Identify which cell holds the provided text, then report its [x, y] central coordinate. 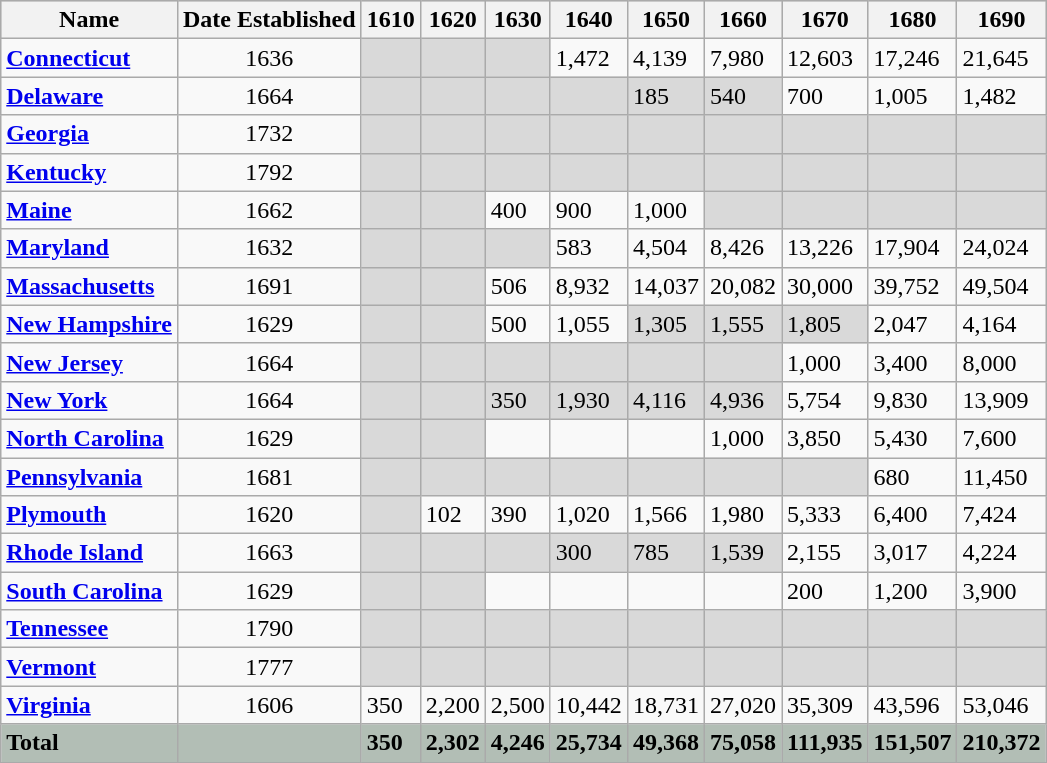
583 [588, 248]
1777 [269, 667]
200 [825, 591]
7,600 [1002, 438]
1660 [742, 20]
Georgia [90, 134]
25,734 [588, 743]
Virginia [90, 705]
8,932 [588, 286]
43,596 [912, 705]
49,368 [666, 743]
53,046 [1002, 705]
17,904 [912, 248]
8,000 [1002, 362]
1,482 [1002, 96]
700 [825, 96]
400 [518, 210]
2,200 [452, 705]
13,909 [1002, 400]
500 [518, 324]
1,472 [588, 58]
4,164 [1002, 324]
1,539 [742, 553]
Total [90, 743]
4,139 [666, 58]
4,936 [742, 400]
1790 [269, 629]
1,930 [588, 400]
1606 [269, 705]
2,047 [912, 324]
2,302 [452, 743]
New York [90, 400]
30,000 [825, 286]
785 [666, 553]
New Jersey [90, 362]
Kentucky [90, 172]
South Carolina [90, 591]
Connecticut [90, 58]
540 [742, 96]
1662 [269, 210]
1670 [825, 20]
1,566 [666, 515]
7,424 [1002, 515]
1,805 [825, 324]
390 [518, 515]
185 [666, 96]
39,752 [912, 286]
1,305 [666, 324]
1,055 [588, 324]
8,426 [742, 248]
3,900 [1002, 591]
3,400 [912, 362]
2,500 [518, 705]
2,155 [825, 553]
1,200 [912, 591]
300 [588, 553]
75,058 [742, 743]
Name [90, 20]
3,017 [912, 553]
Rhode Island [90, 553]
17,246 [912, 58]
21,645 [1002, 58]
151,507 [912, 743]
1792 [269, 172]
10,442 [588, 705]
13,226 [825, 248]
Tennessee [90, 629]
49,504 [1002, 286]
5,333 [825, 515]
1636 [269, 58]
5,754 [825, 400]
New Hampshire [90, 324]
1,005 [912, 96]
1691 [269, 286]
27,020 [742, 705]
1,555 [742, 324]
1663 [269, 553]
1732 [269, 134]
6,400 [912, 515]
12,603 [825, 58]
1680 [912, 20]
1630 [518, 20]
3,850 [825, 438]
9,830 [912, 400]
Date Established [269, 20]
4,246 [518, 743]
Maine [90, 210]
506 [518, 286]
111,935 [825, 743]
Pennsylvania [90, 477]
Delaware [90, 96]
1,020 [588, 515]
4,504 [666, 248]
1610 [390, 20]
210,372 [1002, 743]
35,309 [825, 705]
18,731 [666, 705]
24,024 [1002, 248]
5,430 [912, 438]
Massachusetts [90, 286]
680 [912, 477]
900 [588, 210]
7,980 [742, 58]
1632 [269, 248]
14,037 [666, 286]
11,450 [1002, 477]
1640 [588, 20]
1690 [1002, 20]
4,224 [1002, 553]
1650 [666, 20]
102 [452, 515]
Maryland [90, 248]
North Carolina [90, 438]
20,082 [742, 286]
Vermont [90, 667]
1,980 [742, 515]
4,116 [666, 400]
1681 [269, 477]
Plymouth [90, 515]
